For the text-containing cell, return its midpoint in [x, y] coordinate format. 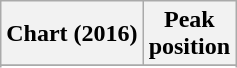
Peakposition [189, 34]
Chart (2016) [72, 34]
